Search for the cell housing the specified text and yield its (X, Y) center coordinate. 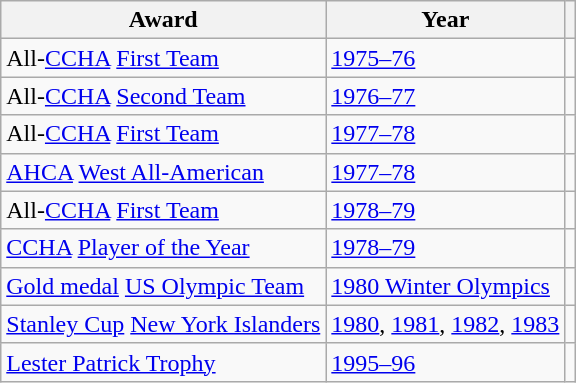
Gold medal US Olympic Team (164, 286)
1976–77 (446, 96)
1995–96 (446, 362)
AHCA West All-American (164, 172)
1975–76 (446, 58)
Lester Patrick Trophy (164, 362)
CCHA Player of the Year (164, 248)
1980 Winter Olympics (446, 286)
Award (164, 20)
Stanley Cup New York Islanders (164, 324)
Year (446, 20)
All-CCHA Second Team (164, 96)
1980, 1981, 1982, 1983 (446, 324)
